Extract the (x, y) coordinate from the center of the cell holding the provided text.  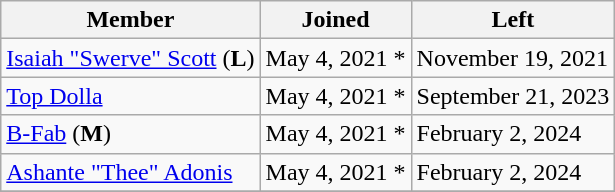
November 19, 2021 (513, 58)
Joined (336, 20)
Member (130, 20)
Ashante "Thee" Adonis (130, 172)
B-Fab (M) (130, 134)
Left (513, 20)
Top Dolla (130, 96)
Isaiah "Swerve" Scott (L) (130, 58)
September 21, 2023 (513, 96)
